Identify which cell holds the provided text, then report its (X, Y) central coordinate. 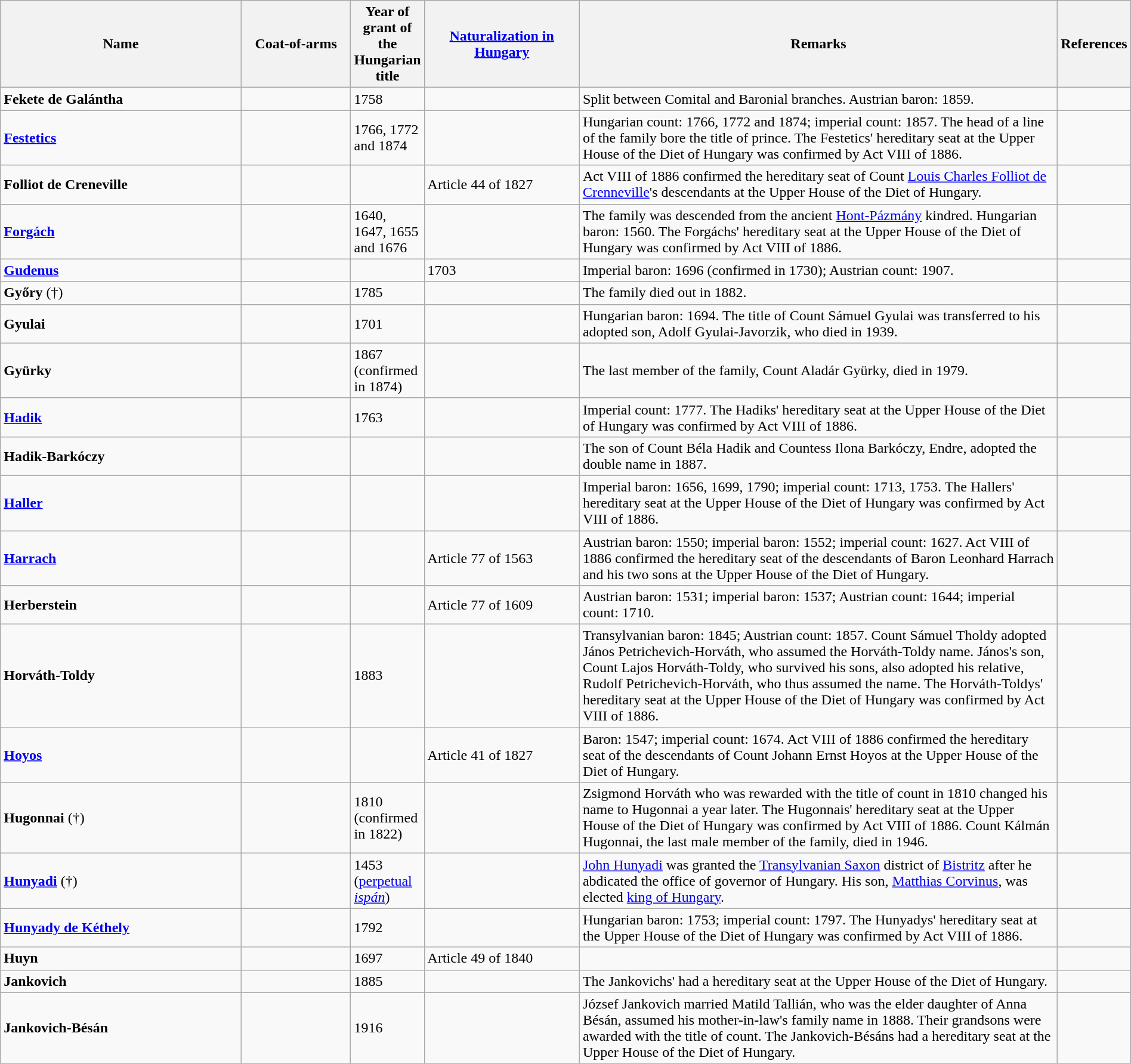
Folliot de Creneville (120, 185)
1867 (confirmed in 1874) (388, 370)
1701 (388, 323)
1763 (388, 417)
Year of grant of the Hungarian title (388, 44)
Imperial baron: 1696 (confirmed in 1730); Austrian count: 1907. (818, 270)
Huyn (120, 958)
Imperial count: 1777. The Hadiks' hereditary seat at the Upper House of the Diet of Hungary was confirmed by Act VIII of 1886. (818, 417)
Hugonnai (†) (120, 818)
Article 49 of 1840 (502, 958)
Festetics (120, 138)
Herberstein (120, 605)
The Jankovichs' had a hereditary seat at the Upper House of the Diet of Hungary. (818, 981)
Gyürky (120, 370)
Article 41 of 1827 (502, 755)
Győry (†) (120, 293)
Article 77 of 1609 (502, 605)
1640, 1647, 1655 and 1676 (388, 231)
Naturalization in Hungary (502, 44)
1792 (388, 928)
1885 (388, 981)
Name (120, 44)
1916 (388, 1028)
Jankovich-Bésán (120, 1028)
Article 77 of 1563 (502, 558)
The son of Count Béla Hadik and Countess Ilona Barkóczy, Endre, adopted the double name in 1887. (818, 456)
The family died out in 1882. (818, 293)
Haller (120, 503)
Act VIII of 1886 confirmed the hereditary seat of Count Louis Charles Folliot de Crenneville's descendants at the Upper House of the Diet of Hungary. (818, 185)
1785 (388, 293)
Remarks (818, 44)
Harrach (120, 558)
1697 (388, 958)
Gyulai (120, 323)
1810 (confirmed in 1822) (388, 818)
The last member of the family, Count Aladár Gyürky, died in 1979. (818, 370)
1453 (perpetual ispán) (388, 881)
Hungarian baron: 1694. The title of Count Sámuel Gyulai was transferred to his adopted son, Adolf Gyulai-Javorzik, who died in 1939. (818, 323)
1758 (388, 99)
Horváth-Toldy (120, 676)
Hadik (120, 417)
1766, 1772 and 1874 (388, 138)
References (1094, 44)
Jankovich (120, 981)
Hunyady de Kéthely (120, 928)
Austrian baron: 1531; imperial baron: 1537; Austrian count: 1644; imperial count: 1710. (818, 605)
1883 (388, 676)
Hadik-Barkóczy (120, 456)
Article 44 of 1827 (502, 185)
Split between Comital and Baronial branches. Austrian baron: 1859. (818, 99)
Forgách (120, 231)
Fekete de Galántha (120, 99)
Gudenus (120, 270)
Hoyos (120, 755)
1703 (502, 270)
Coat-of-arms (296, 44)
Hunyadi (†) (120, 881)
